Capture the cell that displays the provided text and extract its [X, Y] central coordinate. 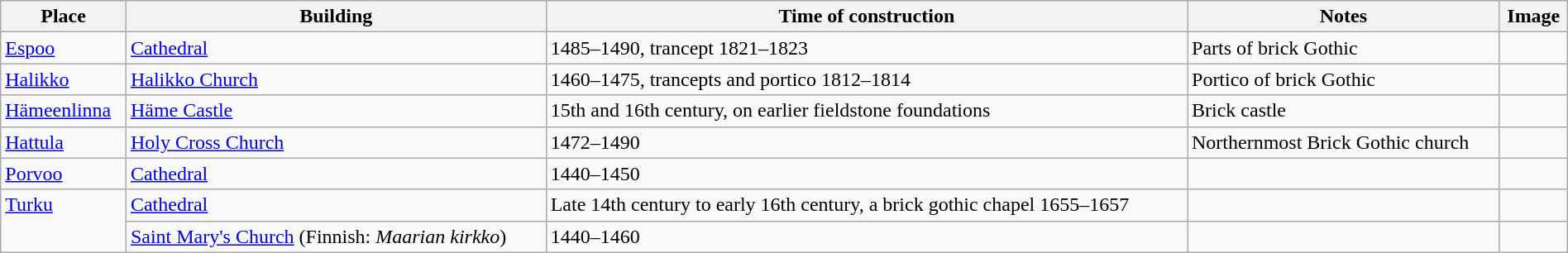
Häme Castle [336, 111]
Portico of brick Gothic [1344, 79]
Hämeenlinna [64, 111]
Northernmost Brick Gothic church [1344, 142]
1485–1490, trancept 1821–1823 [867, 48]
Brick castle [1344, 111]
Hattula [64, 142]
Parts of brick Gothic [1344, 48]
Late 14th century to early 16th century, a brick gothic chapel 1655–1657 [867, 205]
1460–1475, trancepts and portico 1812–1814 [867, 79]
15th and 16th century, on earlier fieldstone foundations [867, 111]
1440–1460 [867, 236]
Halikko [64, 79]
Time of construction [867, 17]
Notes [1344, 17]
Place [64, 17]
1440–1450 [867, 174]
Halikko Church [336, 79]
1472–1490 [867, 142]
Porvoo [64, 174]
Saint Mary's Church (Finnish: Maarian kirkko) [336, 236]
Image [1533, 17]
Building [336, 17]
Turku [64, 221]
Espoo [64, 48]
Holy Cross Church [336, 142]
